Pinpoint the cell where the given text exists, returning its [x, y] midpoint coordinate. 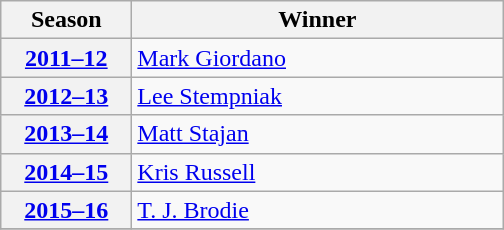
Mark Giordano [318, 58]
2014–15 [66, 172]
Winner [318, 20]
T. J. Brodie [318, 210]
2013–14 [66, 134]
2012–13 [66, 96]
2015–16 [66, 210]
2011–12 [66, 58]
Lee Stempniak [318, 96]
Kris Russell [318, 172]
Season [66, 20]
Matt Stajan [318, 134]
